Determine the [X, Y] coordinate at the center of the cell enclosing the given text.  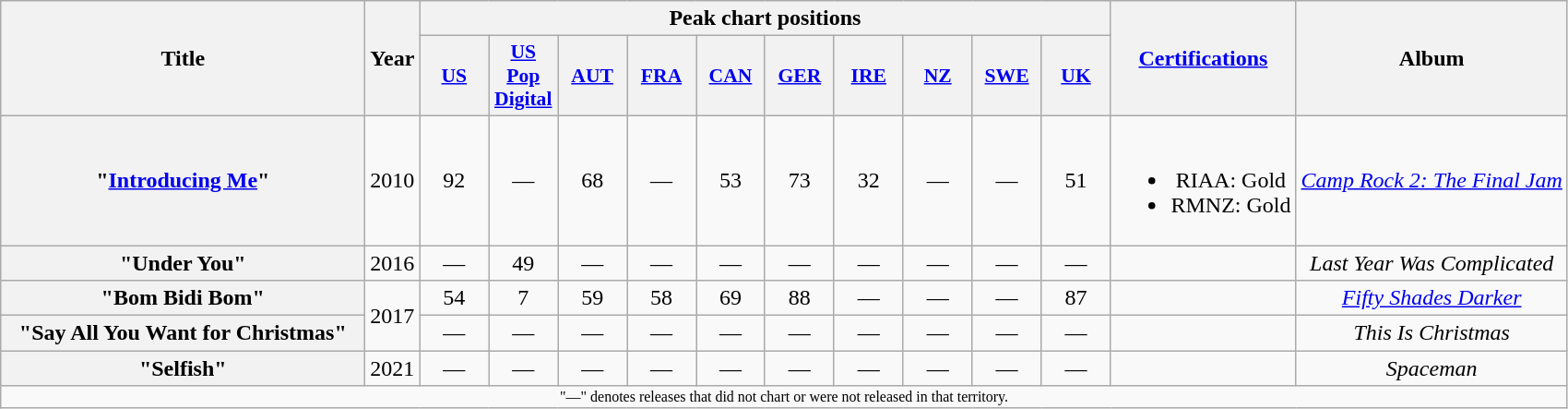
7 [524, 298]
Title [183, 59]
Fifty Shades Darker [1431, 298]
GER [799, 76]
32 [869, 180]
CAN [731, 76]
69 [731, 298]
2017 [393, 316]
Camp Rock 2: The Final Jam [1431, 180]
2016 [393, 263]
UK [1075, 76]
AUT [592, 76]
RIAA: GoldRMNZ: Gold [1203, 180]
USPopDigital [524, 76]
58 [662, 298]
2010 [393, 180]
68 [592, 180]
54 [454, 298]
IRE [869, 76]
Year [393, 59]
"Introducing Me" [183, 180]
88 [799, 298]
59 [592, 298]
"—" denotes releases that did not chart or were not released in that territory. [784, 397]
Peak chart positions [766, 18]
Last Year Was Complicated [1431, 263]
SWE [1007, 76]
"Say All You Want for Christmas" [183, 333]
"Bom Bidi Bom" [183, 298]
2021 [393, 368]
"Under You" [183, 263]
FRA [662, 76]
Certifications [1203, 59]
Spaceman [1431, 368]
49 [524, 263]
87 [1075, 298]
US [454, 76]
This Is Christmas [1431, 333]
51 [1075, 180]
"Selfish" [183, 368]
NZ [937, 76]
73 [799, 180]
92 [454, 180]
Album [1431, 59]
53 [731, 180]
